Find where the given text appears and provide that cell's center as [X, Y] coordinate. 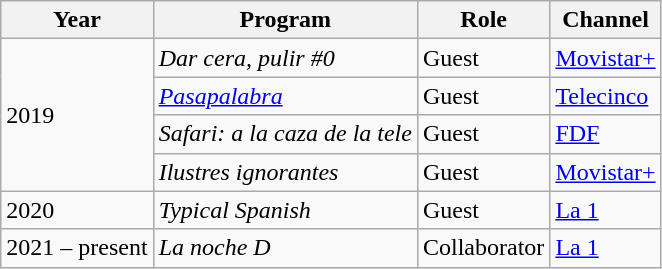
Year [77, 20]
Role [483, 20]
Channel [606, 20]
La noche D [285, 248]
Telecinco [606, 96]
FDF [606, 134]
2020 [77, 210]
Dar cera, pulir #0 [285, 58]
2021 – present [77, 248]
Safari: a la caza de la tele [285, 134]
Ilustres ignorantes [285, 172]
Program [285, 20]
Typical Spanish [285, 210]
Pasapalabra [285, 96]
2019 [77, 115]
Collaborator [483, 248]
